Provide the [X, Y] coordinate of the cell's center where the given text is located.  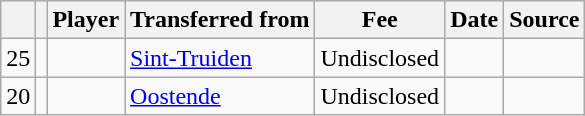
25 [18, 58]
20 [18, 96]
Transferred from [220, 20]
Sint-Truiden [220, 58]
Oostende [220, 96]
Fee [380, 20]
Date [474, 20]
Player [86, 20]
Source [544, 20]
